Find where the given text appears and provide that cell's center as [X, Y] coordinate. 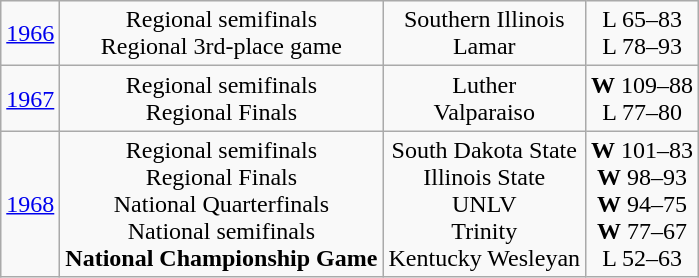
W 109–88L 77–80 [642, 98]
Regional semifinalsRegional FinalsNational QuarterfinalsNational semifinalsNational Championship Game [222, 204]
Regional semifinalsRegional 3rd-place game [222, 34]
W 101–83W 98–93W 94–75W 77–67L 52–63 [642, 204]
1967 [30, 98]
South Dakota StateIllinois StateUNLVTrinityKentucky Wesleyan [484, 204]
LutherValparaiso [484, 98]
Southern IllinoisLamar [484, 34]
1966 [30, 34]
1968 [30, 204]
Regional semifinalsRegional Finals [222, 98]
L 65–83L 78–93 [642, 34]
